Search for the cell housing the specified text and yield its [X, Y] center coordinate. 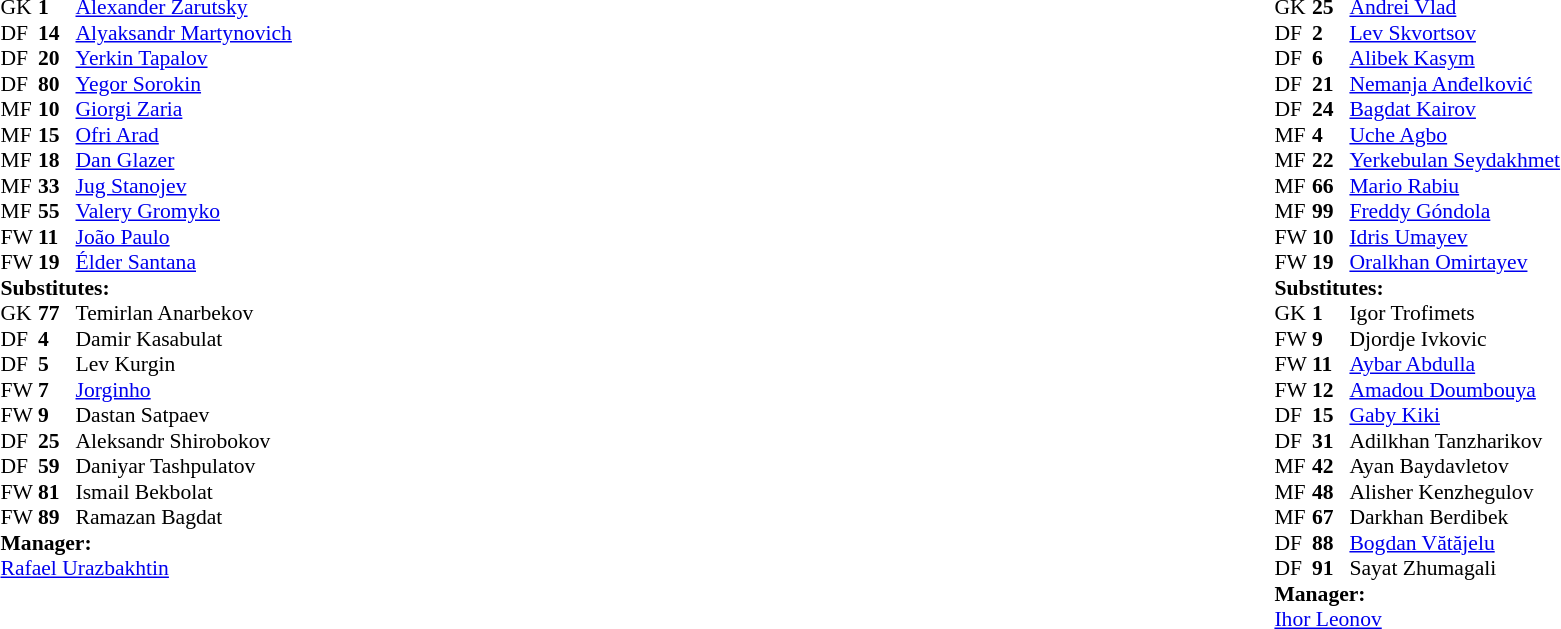
Yegor Sorokin [184, 84]
88 [1331, 543]
77 [57, 313]
Giorgi Zaria [184, 109]
Alisher Kenzhegulov [1454, 492]
5 [57, 365]
81 [57, 492]
Jug Stanojev [184, 186]
Bogdan Vătăjelu [1454, 543]
Aybar Abdulla [1454, 365]
14 [57, 33]
6 [1331, 59]
Lev Kurgin [184, 365]
Oralkhan Omirtayev [1454, 263]
Adilkhan Tanzharikov [1454, 441]
Rafael Urazbakhtin [146, 569]
80 [57, 84]
Nemanja Anđelković [1454, 84]
Sayat Zhumagali [1454, 569]
48 [1331, 492]
18 [57, 161]
Élder Santana [184, 263]
Ofri Arad [184, 135]
89 [57, 517]
1 [1331, 313]
Alibek Kasym [1454, 59]
91 [1331, 569]
33 [57, 186]
Igor Trofimets [1454, 313]
Valery Gromyko [184, 211]
Damir Kasabulat [184, 339]
Alyaksandr Martynovich [184, 33]
25 [57, 441]
Ayan Baydavletov [1454, 467]
Ramazan Bagdat [184, 517]
Temirlan Anarbekov [184, 313]
20 [57, 59]
Gaby Kiki [1454, 415]
99 [1331, 211]
Freddy Góndola [1454, 211]
Dastan Satpaev [184, 415]
Jorginho [184, 390]
Idris Umayev [1454, 237]
22 [1331, 161]
Bagdat Kairov [1454, 109]
66 [1331, 186]
Uche Agbo [1454, 135]
7 [57, 390]
Yerkebulan Seydakhmet [1454, 161]
12 [1331, 390]
João Paulo [184, 237]
Mario Rabiu [1454, 186]
Dan Glazer [184, 161]
Lev Skvortsov [1454, 33]
Aleksandr Shirobokov [184, 441]
21 [1331, 84]
Ismail Bekbolat [184, 492]
Yerkin Tapalov [184, 59]
Amadou Doumbouya [1454, 390]
24 [1331, 109]
67 [1331, 517]
31 [1331, 441]
Djordje Ivkovic [1454, 339]
2 [1331, 33]
Darkhan Berdibek [1454, 517]
55 [57, 211]
42 [1331, 467]
Daniyar Tashpulatov [184, 467]
59 [57, 467]
